From the cell containing the given text, extract its center point as (x, y) coordinate. 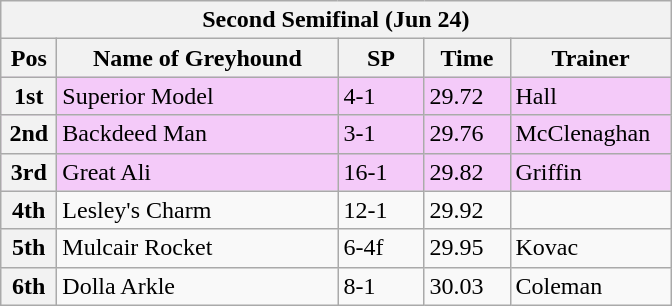
3rd (29, 172)
Griffin (590, 172)
4th (29, 210)
Time (467, 58)
12-1 (381, 210)
SP (381, 58)
Pos (29, 58)
4-1 (381, 96)
6th (29, 286)
Lesley's Charm (198, 210)
16-1 (381, 172)
Great Ali (198, 172)
2nd (29, 134)
Kovac (590, 248)
Mulcair Rocket (198, 248)
29.92 (467, 210)
Hall (590, 96)
29.76 (467, 134)
3-1 (381, 134)
30.03 (467, 286)
McClenaghan (590, 134)
5th (29, 248)
29.72 (467, 96)
8-1 (381, 286)
Coleman (590, 286)
Trainer (590, 58)
Superior Model (198, 96)
Second Semifinal (Jun 24) (336, 20)
1st (29, 96)
Dolla Arkle (198, 286)
Backdeed Man (198, 134)
29.82 (467, 172)
29.95 (467, 248)
Name of Greyhound (198, 58)
6-4f (381, 248)
